Provide the (X, Y) coordinate of the cell's center where the given text is located.  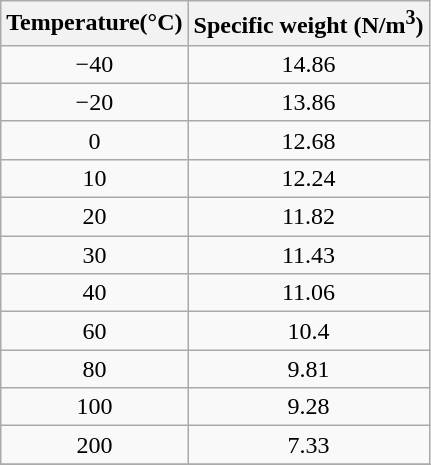
12.24 (308, 178)
Specific weight (N/m3) (308, 24)
11.06 (308, 293)
9.81 (308, 369)
−20 (94, 102)
200 (94, 445)
30 (94, 255)
13.86 (308, 102)
Temperature(°C) (94, 24)
40 (94, 293)
10 (94, 178)
9.28 (308, 407)
80 (94, 369)
10.4 (308, 331)
60 (94, 331)
12.68 (308, 140)
0 (94, 140)
11.43 (308, 255)
100 (94, 407)
11.82 (308, 217)
7.33 (308, 445)
20 (94, 217)
−40 (94, 64)
14.86 (308, 64)
